Detect which cell encompasses the target text, then output its (X, Y) center coordinate. 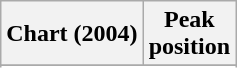
Peakposition (189, 34)
Chart (2004) (72, 34)
